Determine the [X, Y] coordinate at the center of the cell enclosing the given text.  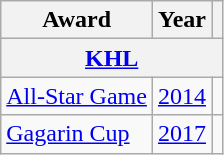
2017 [182, 134]
2014 [182, 96]
Year [182, 20]
Gagarin Cup [77, 134]
KHL [112, 58]
Award [77, 20]
All-Star Game [77, 96]
